Locate the cell with the specified text and output its (X, Y) center coordinate. 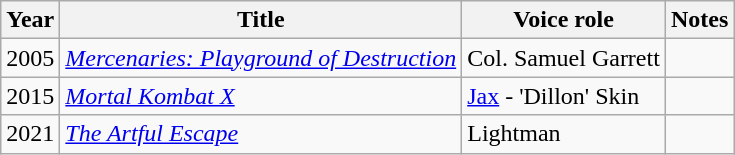
Mercenaries: Playground of Destruction (261, 58)
2005 (30, 58)
Lightman (564, 134)
2021 (30, 134)
Notes (699, 20)
Mortal Kombat X (261, 96)
2015 (30, 96)
Title (261, 20)
Year (30, 20)
Col. Samuel Garrett (564, 58)
Voice role (564, 20)
Jax - 'Dillon' Skin (564, 96)
The Artful Escape (261, 134)
